Search for the cell housing the specified text and yield its [x, y] center coordinate. 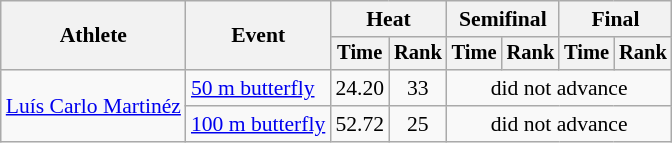
Final [615, 19]
Semifinal [503, 19]
Heat [388, 19]
Event [258, 36]
Athlete [94, 36]
24.20 [360, 88]
100 m butterfly [258, 124]
50 m butterfly [258, 88]
25 [418, 124]
33 [418, 88]
Luís Carlo Martinéz [94, 106]
52.72 [360, 124]
